From the cell containing the given text, extract its center point as (x, y) coordinate. 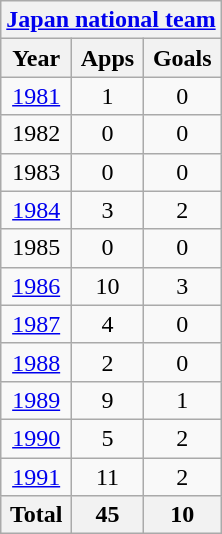
4 (108, 324)
1981 (36, 96)
1989 (36, 400)
1982 (36, 134)
Goals (182, 58)
45 (108, 515)
Year (36, 58)
1983 (36, 172)
11 (108, 477)
1991 (36, 477)
1988 (36, 362)
1984 (36, 210)
9 (108, 400)
1987 (36, 324)
1986 (36, 286)
Total (36, 515)
1985 (36, 248)
5 (108, 438)
1990 (36, 438)
Apps (108, 58)
Japan national team (111, 20)
